Detect which cell encompasses the target text, then output its [x, y] center coordinate. 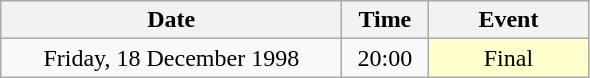
Time [385, 20]
Final [508, 58]
Friday, 18 December 1998 [172, 58]
Event [508, 20]
Date [172, 20]
20:00 [385, 58]
